For the text-containing cell, return its midpoint in [X, Y] coordinate format. 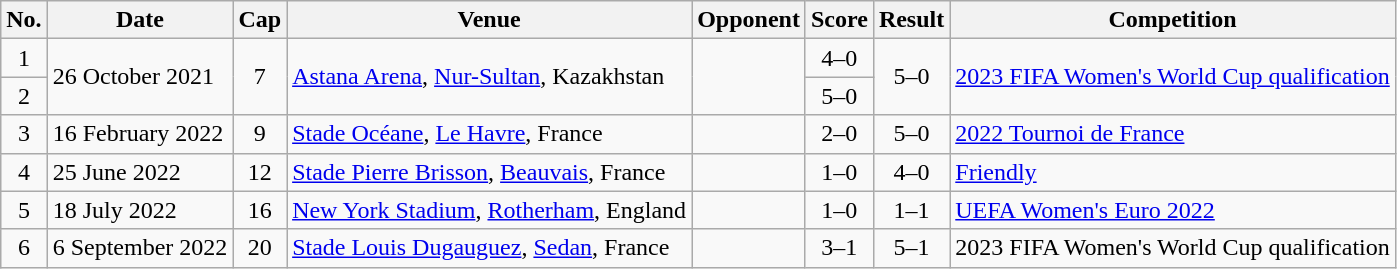
Date [140, 20]
5–1 [911, 248]
9 [260, 134]
New York Stadium, Rotherham, England [490, 210]
1–1 [911, 210]
12 [260, 172]
Opponent [749, 20]
Astana Arena, Nur-Sultan, Kazakhstan [490, 77]
3 [24, 134]
2–0 [839, 134]
7 [260, 77]
16 [260, 210]
3–1 [839, 248]
Cap [260, 20]
4 [24, 172]
26 October 2021 [140, 77]
2022 Tournoi de France [1173, 134]
20 [260, 248]
Friendly [1173, 172]
UEFA Women's Euro 2022 [1173, 210]
25 June 2022 [140, 172]
Stade Louis Dugauguez, Sedan, France [490, 248]
Score [839, 20]
5 [24, 210]
Stade Pierre Brisson, Beauvais, France [490, 172]
18 July 2022 [140, 210]
Competition [1173, 20]
No. [24, 20]
6 September 2022 [140, 248]
Venue [490, 20]
2 [24, 96]
6 [24, 248]
Result [911, 20]
16 February 2022 [140, 134]
1 [24, 58]
Stade Océane, Le Havre, France [490, 134]
